Determine the [X, Y] coordinate at the center of the cell enclosing the given text.  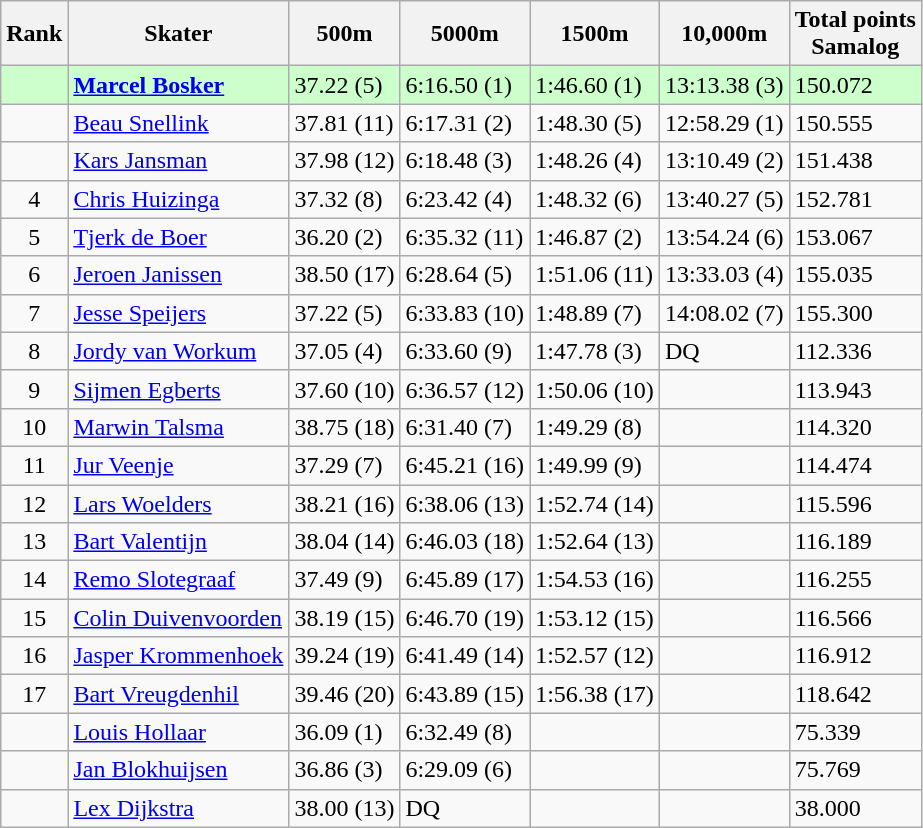
Colin Duivenvoorden [178, 618]
38.19 (15) [344, 618]
15 [34, 618]
36.09 (1) [344, 732]
113.943 [855, 389]
13:40.27 (5) [724, 199]
Skater [178, 34]
Jan Blokhuijsen [178, 770]
6:16.50 (1) [465, 85]
38.75 (18) [344, 427]
1500m [595, 34]
151.438 [855, 161]
39.24 (19) [344, 656]
12:58.29 (1) [724, 123]
6:41.49 (14) [465, 656]
75.769 [855, 770]
37.60 (10) [344, 389]
116.189 [855, 542]
37.49 (9) [344, 580]
Jordy van Workum [178, 351]
155.035 [855, 275]
6:38.06 (13) [465, 503]
1:52.64 (13) [595, 542]
6 [34, 275]
6:46.03 (18) [465, 542]
10 [34, 427]
5000m [465, 34]
37.98 (12) [344, 161]
6:31.40 (7) [465, 427]
153.067 [855, 237]
1:49.29 (8) [595, 427]
Louis Hollaar [178, 732]
8 [34, 351]
150.072 [855, 85]
38.00 (13) [344, 808]
17 [34, 694]
Kars Jansman [178, 161]
152.781 [855, 199]
37.81 (11) [344, 123]
36.86 (3) [344, 770]
1:46.87 (2) [595, 237]
10,000m [724, 34]
Bart Vreugdenhil [178, 694]
Jur Veenje [178, 465]
Rank [34, 34]
Jasper Krommenhoek [178, 656]
500m [344, 34]
Bart Valentijn [178, 542]
1:54.53 (16) [595, 580]
Jeroen Janissen [178, 275]
114.320 [855, 427]
38.50 (17) [344, 275]
38.21 (16) [344, 503]
6:45.21 (16) [465, 465]
114.474 [855, 465]
Total points Samalog [855, 34]
12 [34, 503]
Beau Snellink [178, 123]
14:08.02 (7) [724, 313]
6:43.89 (15) [465, 694]
37.29 (7) [344, 465]
1:47.78 (3) [595, 351]
37.32 (8) [344, 199]
6:33.60 (9) [465, 351]
6:35.32 (11) [465, 237]
36.20 (2) [344, 237]
1:48.26 (4) [595, 161]
1:52.57 (12) [595, 656]
6:36.57 (12) [465, 389]
6:45.89 (17) [465, 580]
1:53.12 (15) [595, 618]
6:23.42 (4) [465, 199]
116.566 [855, 618]
Marwin Talsma [178, 427]
11 [34, 465]
155.300 [855, 313]
6:32.49 (8) [465, 732]
39.46 (20) [344, 694]
38.04 (14) [344, 542]
6:17.31 (2) [465, 123]
6:29.09 (6) [465, 770]
1:52.74 (14) [595, 503]
Chris Huizinga [178, 199]
1:48.32 (6) [595, 199]
14 [34, 580]
1:46.60 (1) [595, 85]
7 [34, 313]
13:10.49 (2) [724, 161]
13 [34, 542]
6:33.83 (10) [465, 313]
Marcel Bosker [178, 85]
9 [34, 389]
116.255 [855, 580]
1:48.89 (7) [595, 313]
Tjerk de Boer [178, 237]
Lars Woelders [178, 503]
13:33.03 (4) [724, 275]
37.05 (4) [344, 351]
5 [34, 237]
115.596 [855, 503]
1:49.99 (9) [595, 465]
1:56.38 (17) [595, 694]
6:46.70 (19) [465, 618]
1:50.06 (10) [595, 389]
13:54.24 (6) [724, 237]
Remo Slotegraaf [178, 580]
6:28.64 (5) [465, 275]
16 [34, 656]
118.642 [855, 694]
75.339 [855, 732]
1:51.06 (11) [595, 275]
112.336 [855, 351]
1:48.30 (5) [595, 123]
Sijmen Egberts [178, 389]
13:13.38 (3) [724, 85]
116.912 [855, 656]
38.000 [855, 808]
150.555 [855, 123]
Lex Dijkstra [178, 808]
4 [34, 199]
Jesse Speijers [178, 313]
6:18.48 (3) [465, 161]
